Determine the (X, Y) coordinate at the center of the cell enclosing the given text.  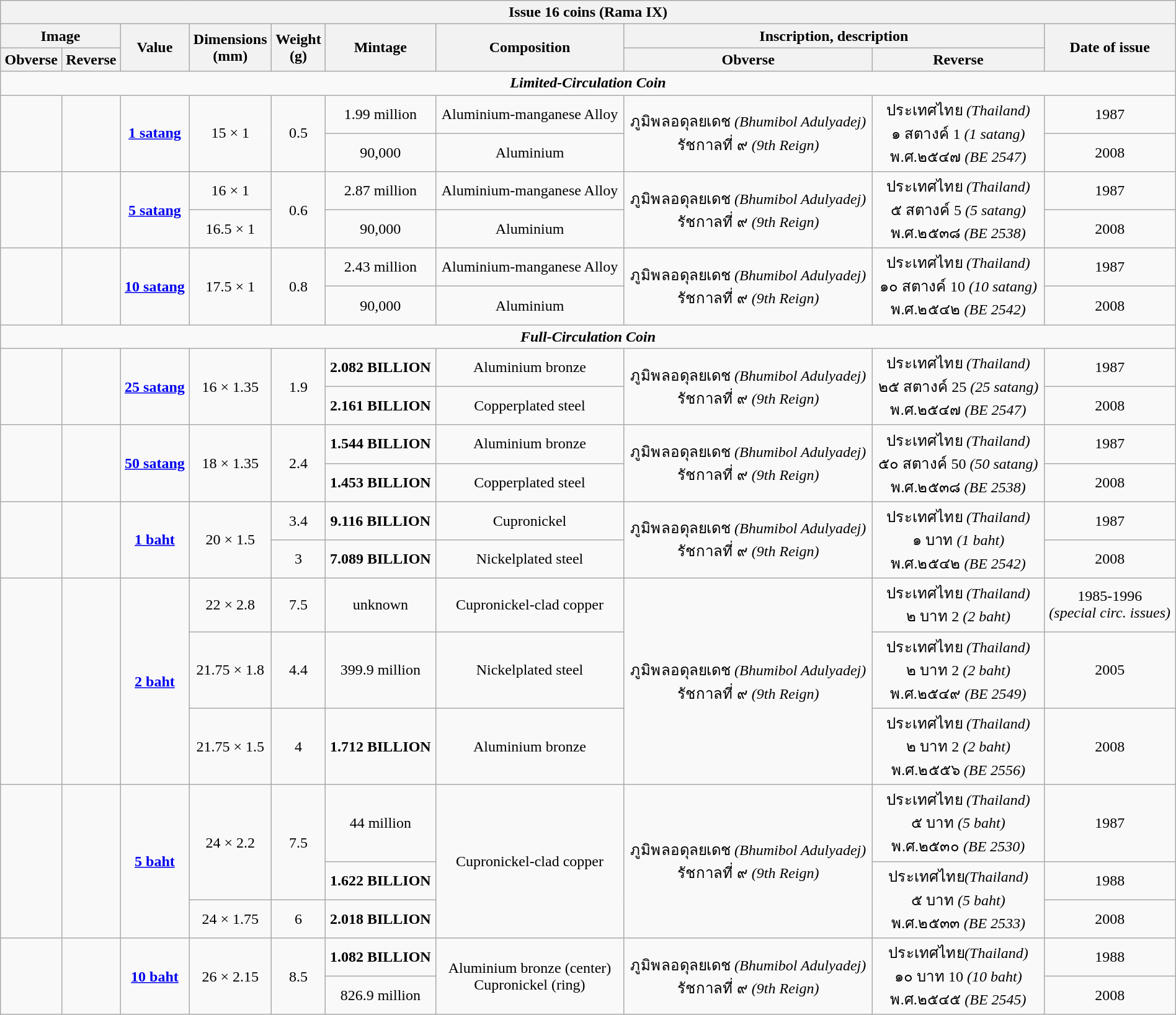
ประเทศไทย(Thailand)๕ บาท (5 baht)พ.ศ.๒๕๓๓ (BE 2533) (958, 900)
ประเทศไทย (Thailand)๑ บาท (1 baht)พ.ศ.๒๕๔๒ (BE 2542) (958, 540)
1.544 BILLION (380, 444)
2.161 BILLION (380, 406)
ประเทศไทย (Thailand)๕๐ สตางค์ 50 (50 satang)พ.ศ.๒๕๓๘ (BE 2538) (958, 463)
3 (299, 559)
16 × 1 (231, 191)
Issue 16 coins (Rama IX) (588, 12)
1 satang (154, 133)
9.116 BILLION (380, 521)
10 satang (154, 286)
7.089 BILLION (380, 559)
2.082 BILLION (380, 368)
ประเทศไทย (Thailand)๕ บาท (5 baht)พ.ศ.๒๕๓๐ (BE 2530) (958, 823)
18 × 1.35 (231, 463)
20 × 1.5 (231, 540)
Weight(g) (299, 48)
Inscription, description (834, 36)
26 × 2.15 (231, 977)
5 satang (154, 210)
1.9 (299, 387)
0.5 (299, 133)
24 × 1.75 (231, 919)
25 satang (154, 387)
2.43 million (380, 267)
1.622 BILLION (380, 880)
ประเทศไทย (Thailand)๕ สตางค์ 5 (5 satang)พ.ศ.๒๕๓๘ (BE 2538) (958, 210)
ประเทศไทย (Thailand)๒ บาท 2 (2 baht)พ.ศ.๒๕๔๙ (BE 2549) (958, 670)
44 million (380, 823)
Mintage (380, 48)
2.87 million (380, 191)
2.4 (299, 463)
21.75 × 1.5 (231, 747)
unknown (380, 605)
ประเทศไทย (Thailand)๑๐ สตางค์ 10 (10 satang)พ.ศ.๒๕๔๒ (BE 2542) (958, 286)
399.9 million (380, 670)
ประเทศไทย (Thailand)๒ บาท 2 (2 baht)พ.ศ.๒๕๕๖ (BE 2556) (958, 747)
4.4 (299, 670)
5 baht (154, 862)
Value (154, 48)
1 baht (154, 540)
Limited-Circulation Coin (588, 83)
1.082 BILLION (380, 957)
16.5 × 1 (231, 229)
8.5 (299, 977)
2.018 BILLION (380, 919)
Dimensions(mm) (231, 48)
24 × 2.2 (231, 842)
3.4 (299, 521)
ประเทศไทย (Thailand)๑ สตางค์ 1 (1 satang)พ.ศ.๒๕๔๗ (BE 2547) (958, 133)
21.75 × 1.8 (231, 670)
1.712 BILLION (380, 747)
2 baht (154, 681)
1.99 million (380, 114)
50 satang (154, 463)
0.6 (299, 210)
Aluminium bronze (center)Cupronickel (ring) (530, 977)
ประเทศไทย (Thailand)๒ บาท 2 (2 baht) (958, 605)
22 × 2.8 (231, 605)
Composition (530, 48)
6 (299, 919)
Date of issue (1110, 48)
2005 (1110, 670)
ประเทศไทย (Thailand)๒๕ สตางค์ 25 (25 satang)พ.ศ.๒๕๔๗ (BE 2547) (958, 387)
17.5 × 1 (231, 286)
4 (299, 747)
0.8 (299, 286)
15 × 1 (231, 133)
1985-1996(special circ. issues) (1110, 605)
Full-Circulation Coin (588, 337)
16 × 1.35 (231, 387)
1.453 BILLION (380, 482)
10 baht (154, 977)
Cupronickel (530, 521)
Image (61, 36)
826.9 million (380, 996)
ประเทศไทย(Thailand)๑๐ บาท 10 (10 baht)พ.ศ.๒๕๔๕ (BE 2545) (958, 977)
